Locate the cell with the specified text and output its (x, y) center coordinate. 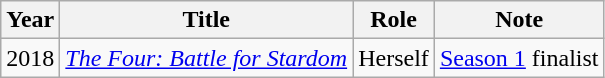
Note (519, 20)
Herself (394, 58)
Title (206, 20)
The Four: Battle for Stardom (206, 58)
Role (394, 20)
2018 (30, 58)
Season 1 finalist (519, 58)
Year (30, 20)
